From the cell containing the given text, extract its center point as [X, Y] coordinate. 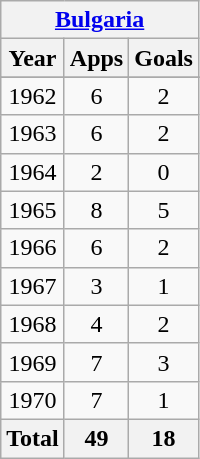
1970 [33, 400]
1963 [33, 134]
Year [33, 58]
8 [96, 210]
1962 [33, 96]
1967 [33, 286]
1965 [33, 210]
49 [96, 438]
1966 [33, 248]
1968 [33, 324]
5 [164, 210]
Total [33, 438]
4 [96, 324]
1964 [33, 172]
1969 [33, 362]
0 [164, 172]
18 [164, 438]
Bulgaria [100, 20]
Goals [164, 58]
Apps [96, 58]
